From the cell containing the given text, extract its center point as (X, Y) coordinate. 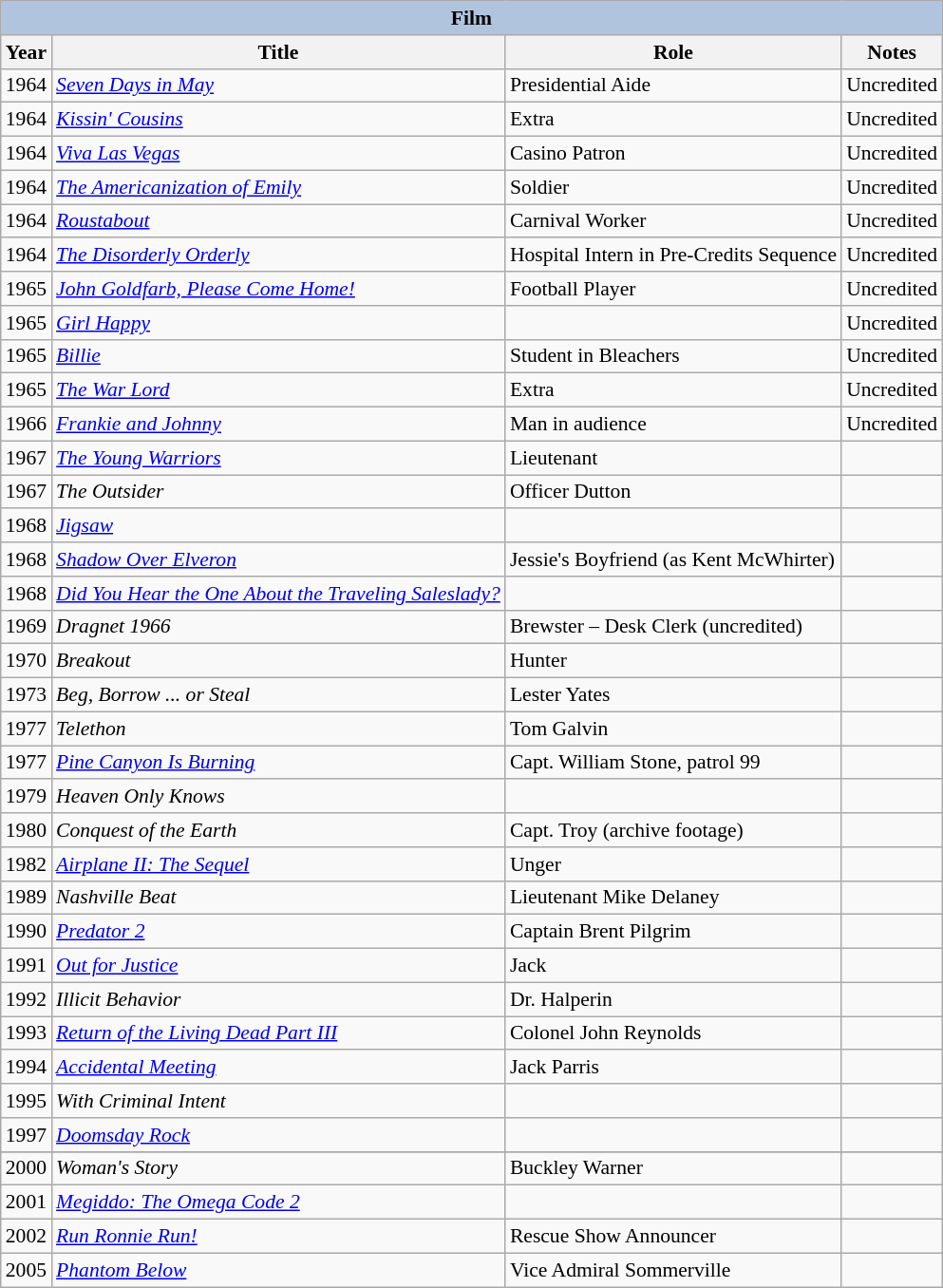
Shadow Over Elveron (278, 559)
Buckley Warner (673, 1168)
The Americanization of Emily (278, 187)
Soldier (673, 187)
Year (27, 52)
Girl Happy (278, 323)
Did You Hear the One About the Traveling Saleslady? (278, 594)
1990 (27, 932)
Jack Parris (673, 1068)
Hunter (673, 661)
Film (471, 18)
Telethon (278, 729)
Brewster – Desk Clerk (uncredited) (673, 627)
Captain Brent Pilgrim (673, 932)
1980 (27, 830)
Jessie's Boyfriend (as Kent McWhirter) (673, 559)
Vice Admiral Sommerville (673, 1270)
Man in audience (673, 425)
Run Ronnie Run! (278, 1237)
1989 (27, 898)
Notes (892, 52)
Doomsday Rock (278, 1135)
1970 (27, 661)
Football Player (673, 289)
Capt. Troy (archive footage) (673, 830)
The Young Warriors (278, 458)
Student in Bleachers (673, 356)
Conquest of the Earth (278, 830)
Capt. William Stone, patrol 99 (673, 763)
1973 (27, 695)
Unger (673, 864)
Seven Days in May (278, 85)
Woman's Story (278, 1168)
John Goldfarb, Please Come Home! (278, 289)
Dr. Halperin (673, 999)
Beg, Borrow ... or Steal (278, 695)
1966 (27, 425)
1992 (27, 999)
Phantom Below (278, 1270)
Jack (673, 966)
Predator 2 (278, 932)
1995 (27, 1101)
2001 (27, 1203)
Heaven Only Knows (278, 797)
2005 (27, 1270)
Roustabout (278, 221)
Role (673, 52)
The Outsider (278, 492)
1994 (27, 1068)
1979 (27, 797)
Carnival Worker (673, 221)
1997 (27, 1135)
Airplane II: The Sequel (278, 864)
Illicit Behavior (278, 999)
1993 (27, 1033)
Officer Dutton (673, 492)
Breakout (278, 661)
With Criminal Intent (278, 1101)
Lester Yates (673, 695)
1982 (27, 864)
Nashville Beat (278, 898)
Accidental Meeting (278, 1068)
Tom Galvin (673, 729)
1991 (27, 966)
Viva Las Vegas (278, 154)
Presidential Aide (673, 85)
Lieutenant Mike Delaney (673, 898)
1969 (27, 627)
Frankie and Johnny (278, 425)
Casino Patron (673, 154)
Pine Canyon Is Burning (278, 763)
The Disorderly Orderly (278, 256)
Return of the Living Dead Part III (278, 1033)
Lieutenant (673, 458)
2000 (27, 1168)
The War Lord (278, 390)
2002 (27, 1237)
Colonel John Reynolds (673, 1033)
Out for Justice (278, 966)
Billie (278, 356)
Kissin' Cousins (278, 120)
Title (278, 52)
Dragnet 1966 (278, 627)
Rescue Show Announcer (673, 1237)
Hospital Intern in Pre-Credits Sequence (673, 256)
Megiddo: The Omega Code 2 (278, 1203)
Jigsaw (278, 526)
